Detect which cell encompasses the target text, then output its [X, Y] center coordinate. 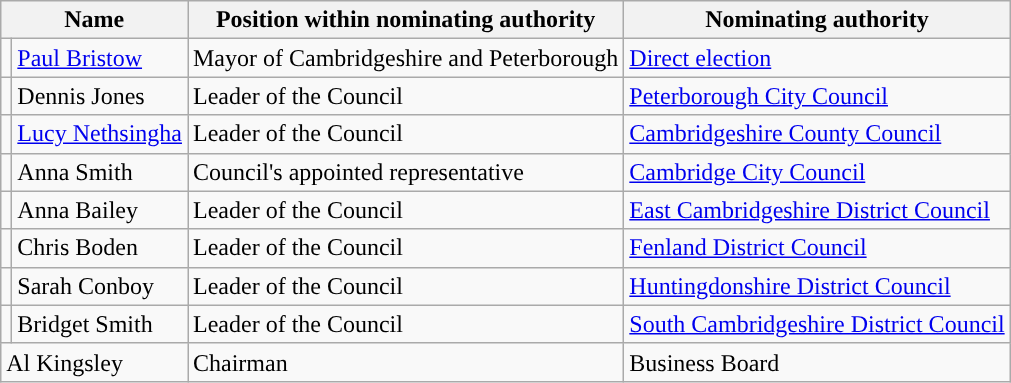
Anna Bailey [100, 210]
Business Board [817, 362]
Nominating authority [817, 20]
Name [94, 20]
Peterborough City Council [817, 96]
Dennis Jones [100, 96]
Direct election [817, 58]
Anna Smith [100, 172]
Fenland District Council [817, 248]
South Cambridgeshire District Council [817, 324]
Bridget Smith [100, 324]
Position within nominating authority [406, 20]
Chris Boden [100, 248]
Council's appointed representative [406, 172]
Paul Bristow [100, 58]
East Cambridgeshire District Council [817, 210]
Huntingdonshire District Council [817, 286]
Lucy Nethsingha [100, 134]
Cambridgeshire County Council [817, 134]
Cambridge City Council [817, 172]
Al Kingsley [94, 362]
Sarah Conboy [100, 286]
Chairman [406, 362]
Mayor of Cambridgeshire and Peterborough [406, 58]
